Locate the cell with the specified text and output its (X, Y) center coordinate. 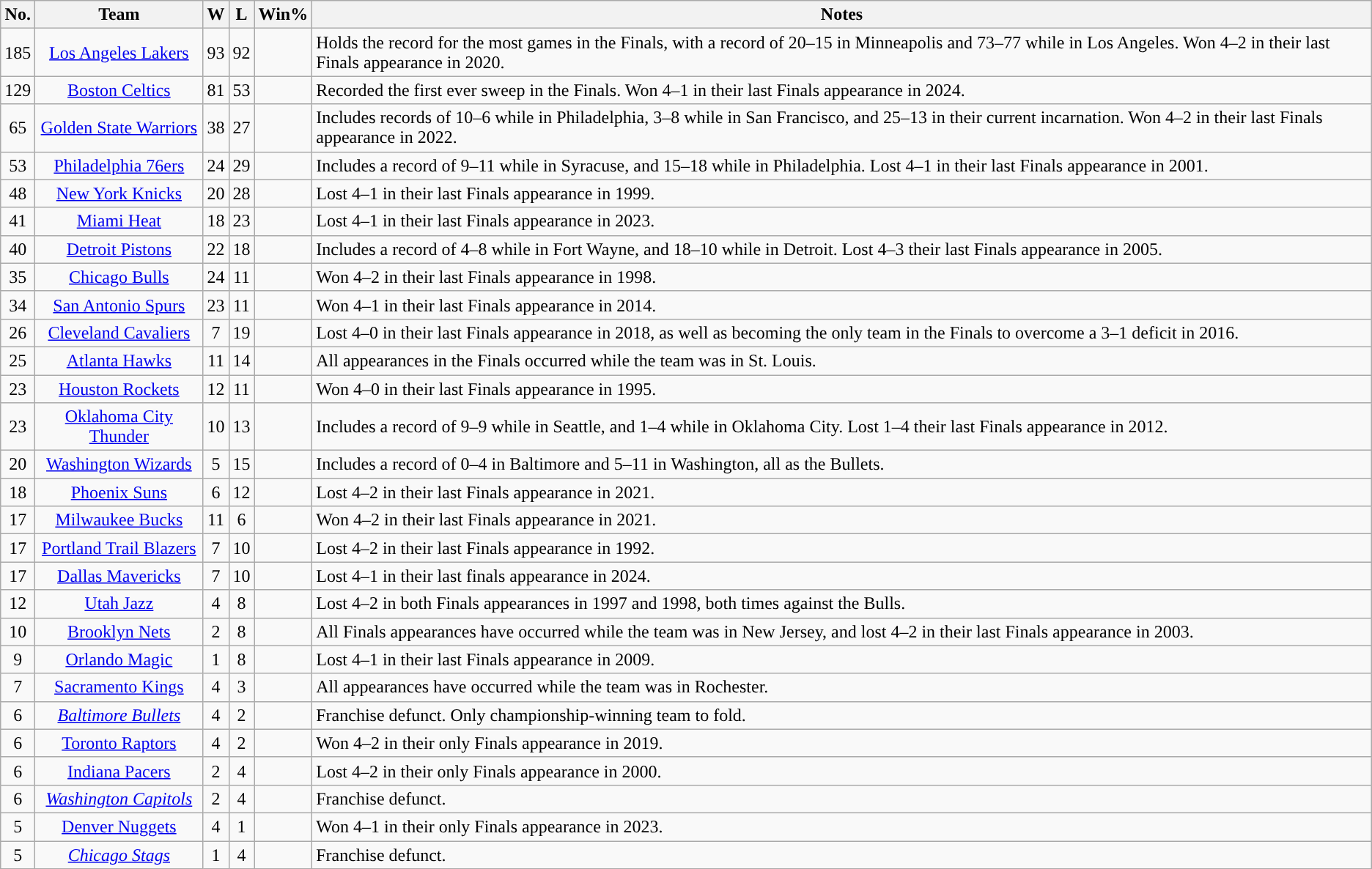
San Antonio Spurs (119, 305)
Notes (842, 15)
Los Angeles Lakers (119, 53)
Includes a record of 9–9 while in Seattle, and 1–4 while in Oklahoma City. Lost 1–4 their last Finals appearance in 2012. (842, 426)
Indiana Pacers (119, 771)
185 (18, 53)
Portland Trail Blazers (119, 548)
Dallas Mavericks (119, 576)
Lost 4–1 in their last Finals appearance in 2023. (842, 221)
No. (18, 15)
Miami Heat (119, 221)
Baltimore Bullets (119, 715)
Washington Capitols (119, 799)
Includes a record of 4–8 while in Fort Wayne, and 18–10 while in Detroit. Lost 4–3 their last Finals appearance in 2005. (842, 249)
40 (18, 249)
Includes a record of 9–11 while in Syracuse, and 15–18 while in Philadelphia. Lost 4–1 in their last Finals appearance in 2001. (842, 166)
Lost 4–2 in both Finals appearances in 1997 and 1998, both times against the Bulls. (842, 604)
129 (18, 90)
Atlanta Hawks (119, 360)
19 (242, 333)
81 (215, 90)
26 (18, 333)
Lost 4–1 in their last finals appearance in 2024. (842, 576)
41 (18, 221)
All appearances have occurred while the team was in Rochester. (842, 687)
All appearances in the Finals occurred while the team was in St. Louis. (842, 360)
Team (119, 15)
Philadelphia 76ers (119, 166)
Lost 4–0 in their last Finals appearance in 2018, as well as becoming the only team in the Finals to overcome a 3–1 deficit in 2016. (842, 333)
W (215, 15)
Chicago Stags (119, 855)
Lost 4–1 in their last Finals appearance in 1999. (842, 193)
New York Knicks (119, 193)
Won 4–0 in their last Finals appearance in 1995. (842, 389)
Lost 4–2 in their last Finals appearance in 1992. (842, 548)
Lost 4–1 in their last Finals appearance in 2009. (842, 659)
93 (215, 53)
Detroit Pistons (119, 249)
Recorded the first ever sweep in the Finals. Won 4–1 in their last Finals appearance in 2024. (842, 90)
Lost 4–2 in their last Finals appearance in 2021. (842, 492)
Lost 4–2 in their only Finals appearance in 2000. (842, 771)
Chicago Bulls (119, 277)
14 (242, 360)
Washington Wizards (119, 465)
Won 4–2 in their last Finals appearance in 1998. (842, 277)
Boston Celtics (119, 90)
All Finals appearances have occurred while the team was in New Jersey, and lost 4–2 in their last Finals appearance in 2003. (842, 632)
Includes a record of 0–4 in Baltimore and 5–11 in Washington, all as the Bullets. (842, 465)
48 (18, 193)
27 (242, 127)
9 (18, 659)
65 (18, 127)
Won 4–2 in their last Finals appearance in 2021. (842, 520)
Brooklyn Nets (119, 632)
Won 4–1 in their last Finals appearance in 2014. (842, 305)
L (242, 15)
25 (18, 360)
Phoenix Suns (119, 492)
92 (242, 53)
13 (242, 426)
Golden State Warriors (119, 127)
Toronto Raptors (119, 743)
35 (18, 277)
Orlando Magic (119, 659)
Won 4–2 in their only Finals appearance in 2019. (842, 743)
22 (215, 249)
29 (242, 166)
Oklahoma City Thunder (119, 426)
34 (18, 305)
Utah Jazz (119, 604)
Cleveland Cavaliers (119, 333)
Denver Nuggets (119, 827)
15 (242, 465)
Win% (283, 15)
28 (242, 193)
Sacramento Kings (119, 687)
Houston Rockets (119, 389)
Won 4–1 in their only Finals appearance in 2023. (842, 827)
Milwaukee Bucks (119, 520)
Franchise defunct. Only championship-winning team to fold. (842, 715)
38 (215, 127)
3 (242, 687)
